Find where the given text appears and provide that cell's center as (X, Y) coordinate. 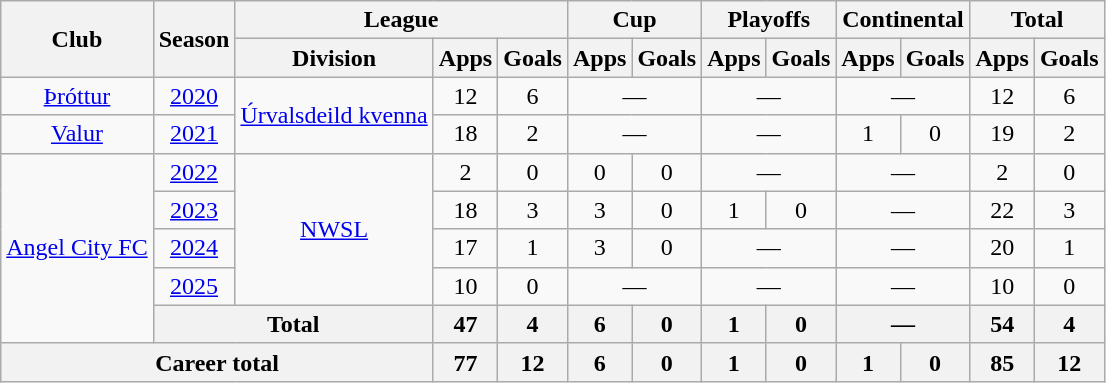
2023 (194, 210)
Career total (218, 362)
22 (1002, 210)
Cup (634, 20)
Continental (903, 20)
Playoffs (769, 20)
2021 (194, 134)
2022 (194, 172)
Angel City FC (77, 248)
Club (77, 39)
NWSL (334, 229)
Valur (77, 134)
2025 (194, 286)
19 (1002, 134)
2024 (194, 248)
17 (465, 248)
2020 (194, 96)
Season (194, 39)
Úrvalsdeild kvenna (334, 115)
Þróttur (77, 96)
54 (1002, 324)
85 (1002, 362)
47 (465, 324)
Division (334, 58)
77 (465, 362)
20 (1002, 248)
League (402, 20)
